Extract the (x, y) coordinate from the center of the cell holding the provided text.  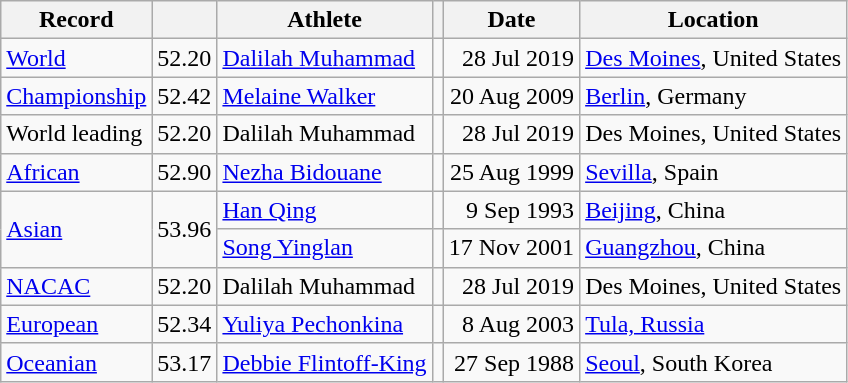
Debbie Flintoff-King (324, 362)
Guangzhou, China (714, 248)
53.96 (184, 229)
European (76, 324)
Beijing, China (714, 210)
Record (76, 20)
Sevilla, Spain (714, 172)
20 Aug 2009 (511, 96)
Song Yinglan (324, 248)
Seoul, South Korea (714, 362)
52.90 (184, 172)
Location (714, 20)
Han Qing (324, 210)
Oceanian (76, 362)
Berlin, Germany (714, 96)
World (76, 58)
Tula, Russia (714, 324)
World leading (76, 134)
8 Aug 2003 (511, 324)
Yuliya Pechonkina (324, 324)
Championship (76, 96)
53.17 (184, 362)
52.42 (184, 96)
Nezha Bidouane (324, 172)
Date (511, 20)
27 Sep 1988 (511, 362)
Athlete (324, 20)
9 Sep 1993 (511, 210)
17 Nov 2001 (511, 248)
25 Aug 1999 (511, 172)
Asian (76, 229)
52.34 (184, 324)
Melaine Walker (324, 96)
African (76, 172)
NACAC (76, 286)
